Determine the (X, Y) coordinate at the center of the cell enclosing the given text.  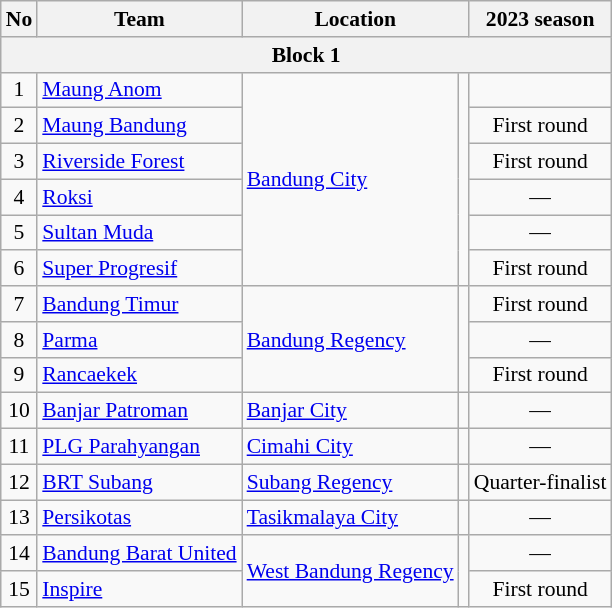
West Bandung Regency (350, 572)
Location (356, 19)
Bandung Barat United (139, 554)
Inspire (139, 589)
Parma (139, 340)
Subang Regency (350, 482)
Quarter-finalist (540, 482)
7 (20, 304)
BRT Subang (139, 482)
No (20, 19)
Roksi (139, 197)
13 (20, 518)
6 (20, 269)
15 (20, 589)
8 (20, 340)
9 (20, 375)
Tasikmalaya City (350, 518)
2023 season (540, 19)
PLG Parahyangan (139, 447)
2 (20, 126)
12 (20, 482)
Riverside Forest (139, 162)
Persikotas (139, 518)
Bandung City (350, 179)
Rancaekek (139, 375)
11 (20, 447)
4 (20, 197)
Team (139, 19)
Block 1 (306, 55)
Bandung Regency (350, 340)
Maung Anom (139, 90)
Banjar City (350, 411)
Banjar Patroman (139, 411)
14 (20, 554)
3 (20, 162)
1 (20, 90)
10 (20, 411)
Cimahi City (350, 447)
Sultan Muda (139, 233)
Bandung Timur (139, 304)
Super Progresif (139, 269)
Maung Bandung (139, 126)
5 (20, 233)
